Find where the given text appears and provide that cell's center as [x, y] coordinate. 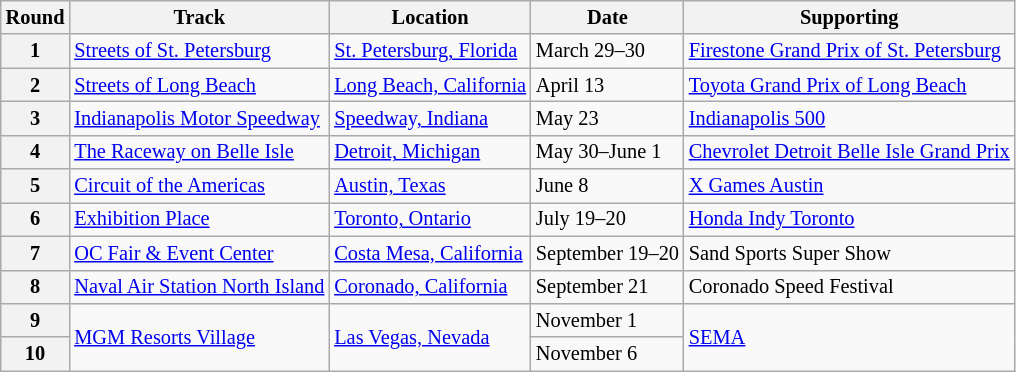
Honda Indy Toronto [850, 219]
November 1 [608, 320]
September 19–20 [608, 253]
Naval Air Station North Island [199, 287]
Toronto, Ontario [430, 219]
September 21 [608, 287]
St. Petersburg, Florida [430, 51]
May 30–June 1 [608, 152]
Streets of Long Beach [199, 85]
November 6 [608, 354]
2 [36, 85]
X Games Austin [850, 186]
June 8 [608, 186]
Sand Sports Super Show [850, 253]
Firestone Grand Prix of St. Petersburg [850, 51]
Streets of St. Petersburg [199, 51]
9 [36, 320]
Location [430, 17]
Indianapolis 500 [850, 118]
4 [36, 152]
Coronado Speed Festival [850, 287]
Costa Mesa, California [430, 253]
Exhibition Place [199, 219]
3 [36, 118]
5 [36, 186]
Detroit, Michigan [430, 152]
OC Fair & Event Center [199, 253]
Las Vegas, Nevada [430, 336]
May 23 [608, 118]
MGM Resorts Village [199, 336]
1 [36, 51]
Coronado, California [430, 287]
Date [608, 17]
6 [36, 219]
Austin, Texas [430, 186]
SEMA [850, 336]
8 [36, 287]
Speedway, Indiana [430, 118]
July 19–20 [608, 219]
Chevrolet Detroit Belle Isle Grand Prix [850, 152]
The Raceway on Belle Isle [199, 152]
March 29–30 [608, 51]
7 [36, 253]
April 13 [608, 85]
Toyota Grand Prix of Long Beach [850, 85]
Round [36, 17]
Circuit of the Americas [199, 186]
Track [199, 17]
10 [36, 354]
Long Beach, California [430, 85]
Indianapolis Motor Speedway [199, 118]
Supporting [850, 17]
